Return [x, y] of the center of cell containing provided text 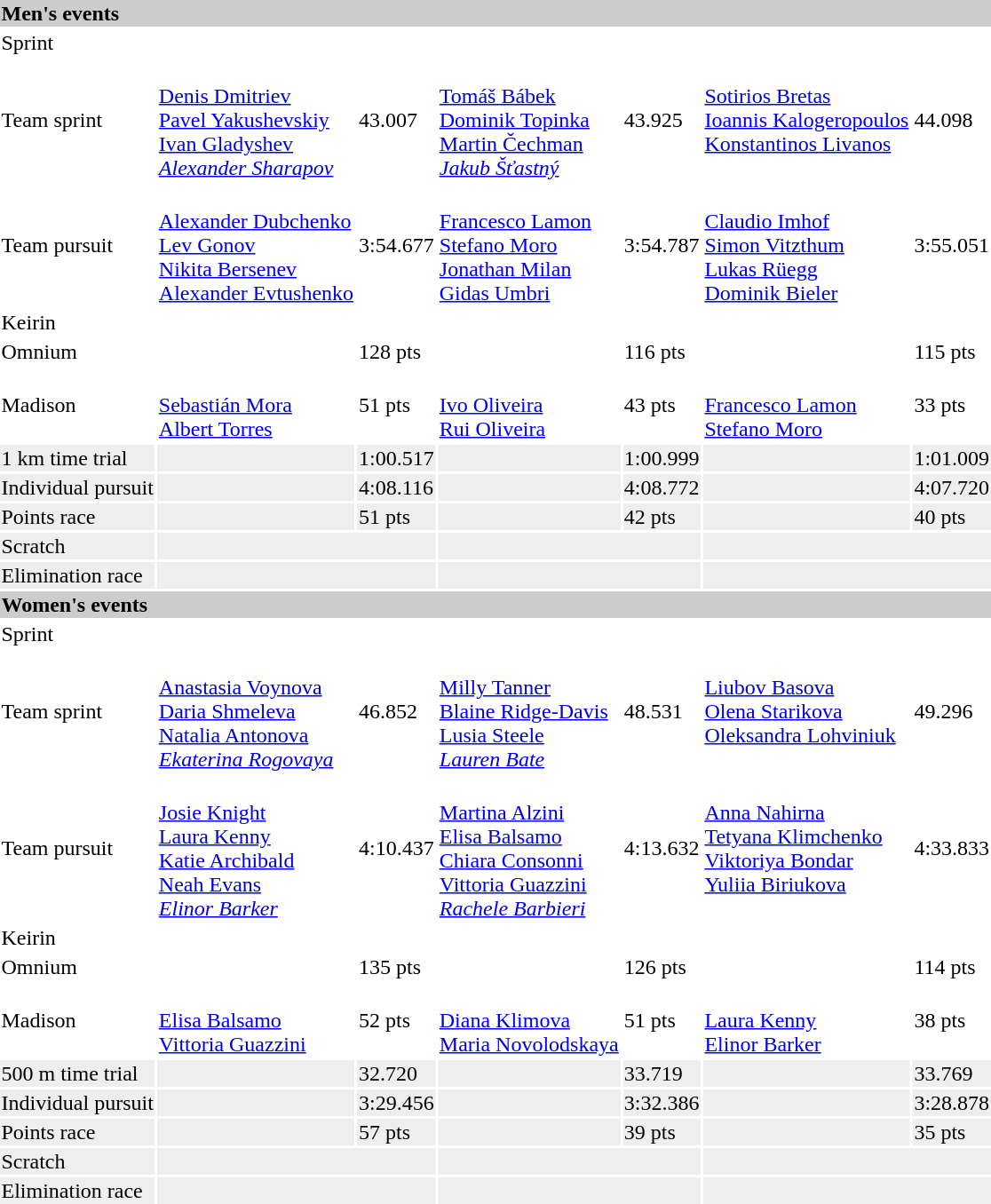
32.720 [397, 1073]
135 pts [397, 967]
500 m time trial [77, 1073]
48.531 [662, 711]
Ivo OliveiraRui Oliveira [529, 405]
114 pts [952, 967]
4:33.833 [952, 849]
33.719 [662, 1073]
116 pts [662, 352]
4:10.437 [397, 849]
Liubov BasovaOlena StarikovaOleksandra Lohviniuk [806, 711]
33 pts [952, 405]
43.007 [397, 120]
42 pts [662, 517]
4:08.116 [397, 487]
Anastasia VoynovaDaria ShmelevaNatalia AntonovaEkaterina Rogovaya [256, 711]
128 pts [397, 352]
3:28.878 [952, 1103]
4:13.632 [662, 849]
1:00.517 [397, 458]
Diana KlimovaMaria Novolodskaya [529, 1020]
1:00.999 [662, 458]
4:07.720 [952, 487]
3:54.787 [662, 245]
40 pts [952, 517]
38 pts [952, 1020]
Claudio ImhofSimon VitzthumLukas RüeggDominik Bieler [806, 245]
43.925 [662, 120]
52 pts [397, 1020]
Sotirios BretasIoannis KalogeropoulosKonstantinos Livanos [806, 120]
Alexander DubchenkoLev GonovNikita BersenevAlexander Evtushenko [256, 245]
Francesco LamonStefano MoroJonathan MilanGidas Umbri [529, 245]
46.852 [397, 711]
3:54.677 [397, 245]
115 pts [952, 352]
Martina AlziniElisa BalsamoChiara ConsonniVittoria GuazziniRachele Barbieri [529, 849]
43 pts [662, 405]
39 pts [662, 1132]
Josie KnightLaura KennyKatie ArchibaldNeah EvansElinor Barker [256, 849]
57 pts [397, 1132]
Sebastián MoraAlbert Torres [256, 405]
126 pts [662, 967]
1 km time trial [77, 458]
3:55.051 [952, 245]
Elisa BalsamoVittoria Guazzini [256, 1020]
33.769 [952, 1073]
3:32.386 [662, 1103]
1:01.009 [952, 458]
Laura KennyElinor Barker [806, 1020]
Women's events [495, 605]
Tomáš BábekDominik TopinkaMartin ČechmanJakub Šťastný [529, 120]
4:08.772 [662, 487]
Milly TannerBlaine Ridge-DavisLusia SteeleLauren Bate [529, 711]
35 pts [952, 1132]
49.296 [952, 711]
Denis DmitrievPavel YakushevskiyIvan GladyshevAlexander Sharapov [256, 120]
3:29.456 [397, 1103]
Men's events [495, 13]
Francesco LamonStefano Moro [806, 405]
Anna NahirnaTetyana KlimchenkoViktoriya BondarYuliia Biriukova [806, 849]
44.098 [952, 120]
